Detect which cell encompasses the target text, then output its [x, y] center coordinate. 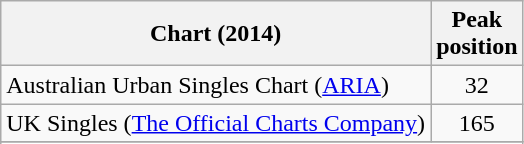
UK Singles (The Official Charts Company) [216, 123]
Chart (2014) [216, 34]
165 [477, 123]
Australian Urban Singles Chart (ARIA) [216, 85]
Peakposition [477, 34]
32 [477, 85]
